Capture the cell that displays the provided text and extract its (X, Y) central coordinate. 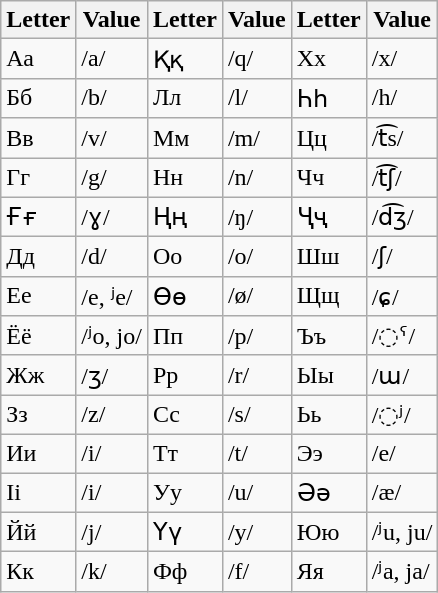
Жж (38, 375)
/j/ (112, 532)
/æ/ (402, 492)
Хх (328, 59)
Әә (328, 492)
/ɕ/ (402, 296)
/a/ (112, 59)
/n/ (256, 178)
Лл (184, 98)
/ʲa, ja/ (402, 572)
Ыы (328, 375)
Шш (328, 257)
Уу (184, 492)
/s/ (256, 415)
Чч (328, 178)
Фф (184, 572)
/e/ (402, 453)
/ʲo, jo/ (112, 336)
Ии (38, 453)
Ээ (328, 453)
Йй (38, 532)
Рр (184, 375)
Ғғ (38, 217)
Іі (38, 492)
/ɯ/ (402, 375)
Пп (184, 336)
/ʲu, ju/ (402, 532)
/u/ (256, 492)
/y/ (256, 532)
Нн (184, 178)
Кк (38, 572)
Ңң (184, 217)
Вв (38, 138)
Ёё (38, 336)
/◌ˤ/ (402, 336)
/ʒ/ (112, 375)
/t͡ʃ/ (402, 178)
/x/ (402, 59)
Өө (184, 296)
/t/ (256, 453)
/k/ (112, 572)
Гг (38, 178)
Һһ (328, 98)
/◌ʲ/ (402, 415)
Үү (184, 532)
/g/ (112, 178)
Яя (328, 572)
/d͡ʒ/ (402, 217)
/l/ (256, 98)
/v/ (112, 138)
Юю (328, 532)
/d/ (112, 257)
Тт (184, 453)
Ьь (328, 415)
/h/ (402, 98)
Мм (184, 138)
Ее (38, 296)
Ққ (184, 59)
/ʃ/ (402, 257)
/t͡s/ (402, 138)
/z/ (112, 415)
/r/ (256, 375)
Аа (38, 59)
Ҷҷ (328, 217)
/p/ (256, 336)
Оо (184, 257)
Щщ (328, 296)
Бб (38, 98)
Сс (184, 415)
Цц (328, 138)
Зз (38, 415)
Дд (38, 257)
/e, ʲe/ (112, 296)
/q/ (256, 59)
/f/ (256, 572)
/ɣ/ (112, 217)
/b/ (112, 98)
/o/ (256, 257)
Ъъ (328, 336)
/ŋ/ (256, 217)
/ø/ (256, 296)
/m/ (256, 138)
